From the cell containing the given text, extract its center point as [x, y] coordinate. 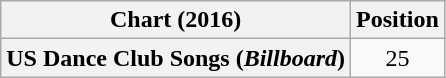
US Dance Club Songs (Billboard) [176, 58]
25 [398, 58]
Position [398, 20]
Chart (2016) [176, 20]
